Locate the cell with the specified text and output its [X, Y] center coordinate. 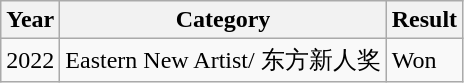
Year [30, 20]
Won [424, 60]
Result [424, 20]
Category [223, 20]
2022 [30, 60]
Eastern New Artist/ 东方新人奖 [223, 60]
